Scan for the cell matching the given text and deliver its (X, Y) coordinate at center. 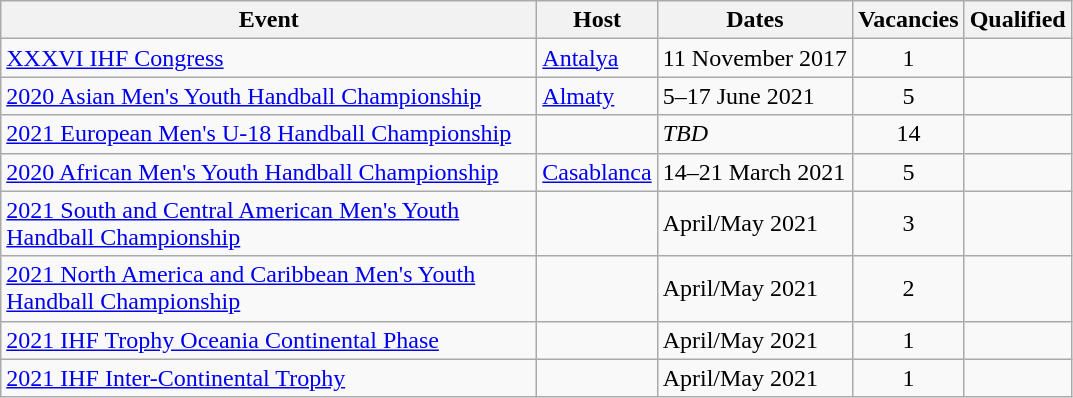
TBD (754, 134)
2021 European Men's U-18 Handball Championship (269, 134)
Host (597, 20)
Antalya (597, 58)
2020 Asian Men's Youth Handball Championship (269, 96)
XXXVI IHF Congress (269, 58)
2021 IHF Trophy Oceania Continental Phase (269, 340)
Event (269, 20)
Casablanca (597, 172)
Qualified (1018, 20)
11 November 2017 (754, 58)
2020 African Men's Youth Handball Championship (269, 172)
Almaty (597, 96)
14–21 March 2021 (754, 172)
2021 North America and Caribbean Men's Youth Handball Championship (269, 288)
5–17 June 2021 (754, 96)
2021 South and Central American Men's Youth Handball Championship (269, 224)
2021 IHF Inter-Continental Trophy (269, 378)
14 (909, 134)
3 (909, 224)
Vacancies (909, 20)
2 (909, 288)
Dates (754, 20)
